Locate the cell with the specified text and output its (X, Y) center coordinate. 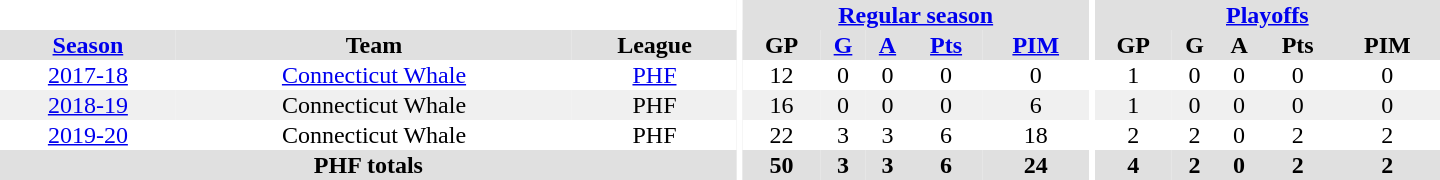
Playoffs (1268, 15)
24 (1036, 165)
2019-20 (88, 135)
Regular season (916, 15)
Team (374, 45)
2018-19 (88, 105)
12 (782, 75)
League (654, 45)
50 (782, 165)
4 (1134, 165)
22 (782, 135)
PHF totals (368, 165)
Season (88, 45)
2017-18 (88, 75)
18 (1036, 135)
16 (782, 105)
